Output the (X, Y) coordinate of the center of the cell containing the given text.  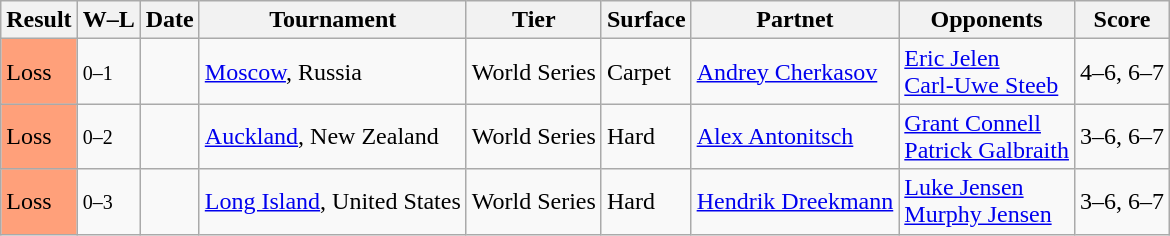
Alex Antonitsch (795, 136)
Tournament (332, 20)
Opponents (987, 20)
Auckland, New Zealand (332, 136)
Date (170, 20)
Tier (534, 20)
4–6, 6–7 (1122, 72)
Partnet (795, 20)
Carpet (646, 72)
Long Island, United States (332, 202)
Eric Jelen Carl-Uwe Steeb (987, 72)
Result (39, 20)
Score (1122, 20)
0–3 (108, 202)
Surface (646, 20)
Luke Jensen Murphy Jensen (987, 202)
0–2 (108, 136)
Andrey Cherkasov (795, 72)
W–L (108, 20)
0–1 (108, 72)
Hendrik Dreekmann (795, 202)
Moscow, Russia (332, 72)
Grant Connell Patrick Galbraith (987, 136)
